Return (x, y) of the center of cell containing provided text 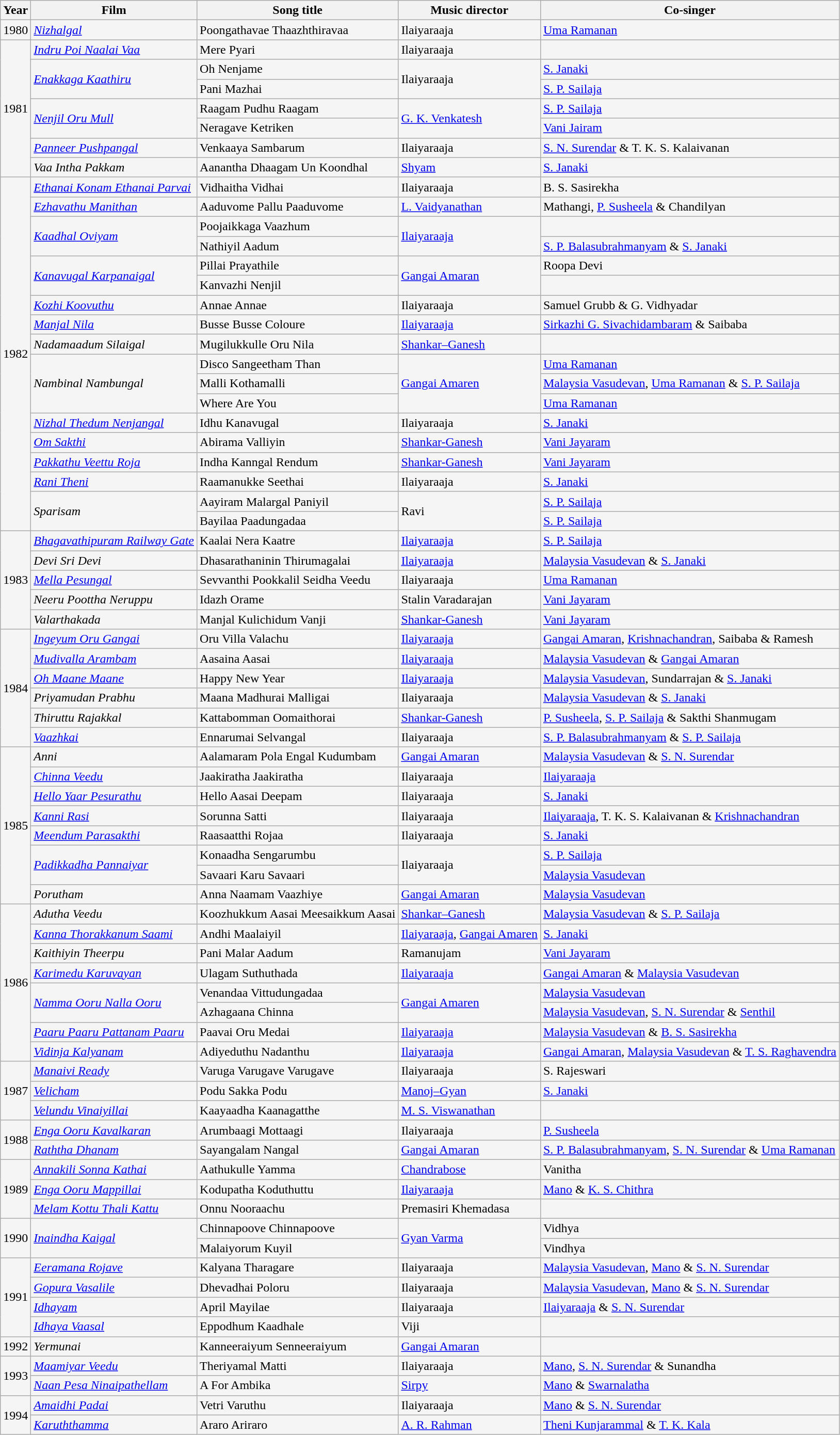
Music director (470, 10)
Kozhi Koovuthu (114, 305)
Ravi (470, 511)
Idazh Orame (298, 600)
Sparisam (114, 511)
Panneer Pushpangal (114, 148)
Dhasarathaninin Thirumagalai (298, 560)
Podu Sakka Podu (298, 1091)
Velicham (114, 1091)
Nenjil Oru Mull (114, 118)
Ingeyum Oru Gangai (114, 639)
Varuga Varugave Varugave (298, 1071)
Roopa Devi (689, 266)
Malaysia Vasudevan & S. P. Sailaja (689, 914)
Malaysia Vasudevan & B. S. Sasirekha (689, 1032)
Samuel Grubb & G. Vidhyadar (689, 305)
Ennarumai Selvangal (298, 737)
S. P. Balasubrahmanyam, S. N. Surendar & Uma Ramanan (689, 1150)
1992 (15, 1346)
Vaazhkai (114, 737)
Pani Malar Aadum (298, 953)
1985 (15, 825)
1981 (15, 108)
Gangai Amaran & Malaysia Vasudevan (689, 973)
Kaadhal Oviyam (114, 236)
Happy New Year (298, 678)
Vetri Varuthu (298, 1405)
Maana Madhurai Malligai (298, 698)
Kanna Thorakkanum Saami (114, 934)
1988 (15, 1140)
Malaysia Vasudevan, Sundarrajan & S. Janaki (689, 678)
Neeru Poottha Neruppu (114, 600)
Malaysia Vasudevan & Gangai Amaran (689, 659)
Disco Sangeetham Than (298, 364)
Raththa Dhanam (114, 1150)
Kaayaadha Kaanagatthe (298, 1110)
P. Susheela (689, 1130)
Vani Jairam (689, 128)
Gyan Varma (470, 1238)
Mugilukkulle Oru Nila (298, 344)
Maamiyar Veedu (114, 1366)
Theni Kunjarammal & T. K. Kala (689, 1425)
Idhayam (114, 1307)
Malaysia Vasudevan, S. N. Surendar & Senthil (689, 1012)
1993 (15, 1376)
Melam Kottu Thali Kattu (114, 1209)
G. K. Venkatesh (470, 118)
1989 (15, 1189)
Andhi Maalaiyil (298, 934)
Naan Pesa Ninaipathellam (114, 1385)
Bayilaa Paadungadaa (298, 521)
M. S. Viswanathan (470, 1110)
Venandaa Vittudungadaa (298, 993)
Jaakiratha Jaakiratha (298, 776)
Pani Mazhai (298, 89)
Nadamaadum Silaigal (114, 344)
Mano & Swarnalatha (689, 1385)
Savaari Karu Savaari (298, 875)
Poojaikkaga Vaazhum (298, 226)
Sorunna Satti (298, 816)
Sevvanthi Pookkalil Seidha Veedu (298, 580)
Manoj–Gyan (470, 1091)
L. Vaidyanathan (470, 206)
Malaysia Vasudevan, Uma Ramanan & S. P. Sailaja (689, 384)
Poongathavae Thaazhthiravaa (298, 30)
Annae Annae (298, 305)
1986 (15, 983)
Enga Ooru Mappillai (114, 1189)
Mano, S. N. Surendar & Sunandha (689, 1366)
A. R. Rahman (470, 1425)
Ethanai Konam Ethanai Parvai (114, 187)
Sayangalam Nangal (298, 1150)
Idhaya Vaasal (114, 1327)
Malaysia Vasudevan & S. N. Surendar (689, 757)
Paavai Oru Medai (298, 1032)
Abirama Valliyin (298, 442)
Theriyamal Matti (298, 1366)
Viji (470, 1327)
A For Ambika (298, 1385)
Vidinja Kalyanam (114, 1051)
Indha Kanngal Rendum (298, 462)
Manaivi Ready (114, 1071)
Vindhya (689, 1248)
Kaalai Nera Kaatre (298, 540)
Konaadha Sengarumbu (298, 855)
Rani Theni (114, 482)
Song title (298, 10)
Koozhukkum Aasai Meesaikkum Aasai (298, 914)
Raagam Pudhu Raagam (298, 108)
Ezhavathu Manithan (114, 206)
Year (15, 10)
Annakili Sonna Kathai (114, 1169)
Onnu Nooraachu (298, 1209)
S. P. Balasubrahmanyam & S. Janaki (689, 246)
Mathangi, P. Susheela & Chandilyan (689, 206)
Yermunai (114, 1346)
Manjal Kulichidum Vanji (298, 619)
Raamanukke Seethai (298, 482)
Pillai Prayathile (298, 266)
Namma Ooru Nalla Ooru (114, 1002)
Dhevadhai Poloru (298, 1287)
Oh Nenjame (298, 69)
Araro Ariraro (298, 1425)
Kalyana Tharagare (298, 1268)
Neragave Ketriken (298, 128)
Nizhal Thedum Nenjangal (114, 423)
Gangai Amaran, Malaysia Vasudevan & T. S. Raghavendra (689, 1051)
Arumbaagi Mottaagi (298, 1130)
Chinna Veedu (114, 776)
1984 (15, 688)
Busse Busse Coloure (298, 325)
S. N. Surendar & T. K. S. Kalaivanan (689, 148)
1987 (15, 1091)
Porutham (114, 895)
Paaru Paaru Pattanam Paaru (114, 1032)
P. Susheela, S. P. Sailaja & Sakthi Shanmugam (689, 717)
Raasaatthi Rojaa (298, 835)
Malli Kothamalli (298, 384)
Priyamudan Prabhu (114, 698)
Karuththamma (114, 1425)
Chinnapoove Chinnapoove (298, 1229)
S. Rajeswari (689, 1071)
Shyam (470, 167)
Om Sakthi (114, 442)
Kanneeraiyum Senneeraiyum (298, 1346)
1980 (15, 30)
Ramanujam (470, 953)
Mano & S. N. Surendar (689, 1405)
Chandrabose (470, 1169)
Manjal Nila (114, 325)
Premasiri Khemadasa (470, 1209)
Mano & K. S. Chithra (689, 1189)
Aayiram Malargal Paniyil (298, 501)
Eppodhum Kaadhale (298, 1327)
Gangai Amaran, Krishnachandran, Saibaba & Ramesh (689, 639)
Indru Poi Naalai Vaa (114, 50)
S. P. Balasubrahmanyam & S. P. Sailaja (689, 737)
Nambinal Nambungal (114, 384)
Kanavugal Karpanaigal (114, 276)
Anna Naamam Vaazhiye (298, 895)
Venkaaya Sambarum (298, 148)
Velundu Vinaiyillai (114, 1110)
Where Are You (298, 403)
Mere Pyari (298, 50)
1991 (15, 1297)
Stalin Varadarajan (470, 600)
1994 (15, 1415)
1983 (15, 580)
Vidhaitha Vidhai (298, 187)
Film (114, 10)
Karimedu Karuvayan (114, 973)
1990 (15, 1238)
Kanni Rasi (114, 816)
Ilaiyaraaja, Gangai Amaren (470, 934)
Ilaiyaraaja, T. K. S. Kalaivanan & Krishnachandran (689, 816)
Kodupatha Koduthuttu (298, 1189)
Sirkazhi G. Sivachidambaram & Saibaba (689, 325)
Adiyeduthu Nadanthu (298, 1051)
Amaidhi Padai (114, 1405)
Hello Yaar Pesurathu (114, 796)
1982 (15, 354)
Gopura Vasalile (114, 1287)
Aaduvome Pallu Paaduvome (298, 206)
Nathiyil Aadum (298, 246)
Inaindha Kaigal (114, 1238)
Ulagam Suthuthada (298, 973)
April Mayilae (298, 1307)
Thiruttu Rajakkal (114, 717)
Oru Villa Valachu (298, 639)
Kaithiyin Theerpu (114, 953)
Vidhya (689, 1229)
Hello Aasai Deepam (298, 796)
Devi Sri Devi (114, 560)
Meendum Parasakthi (114, 835)
Azhagaana Chinna (298, 1012)
Anni (114, 757)
Vanitha (689, 1169)
Nizhalgal (114, 30)
Mella Pesungal (114, 580)
Ilaiyaraaja & S. N. Surendar (689, 1307)
Eeramana Rojave (114, 1268)
Malaiyorum Kuyil (298, 1248)
B. S. Sasirekha (689, 187)
Sirpy (470, 1385)
Co-singer (689, 10)
Kanvazhi Nenjil (298, 285)
Mudivalla Arambam (114, 659)
Adutha Veedu (114, 914)
Bhagavathipuram Railway Gate (114, 540)
Aalamaram Pola Engal Kudumbam (298, 757)
Aanantha Dhaagam Un Koondhal (298, 167)
Oh Maane Maane (114, 678)
Valarthakada (114, 619)
Pakkathu Veettu Roja (114, 462)
Aathukulle Yamma (298, 1169)
Enga Ooru Kavalkaran (114, 1130)
Vaa Intha Pakkam (114, 167)
Kattabomman Oomaithorai (298, 717)
Aasaina Aasai (298, 659)
Idhu Kanavugal (298, 423)
Padikkadha Pannaiyar (114, 865)
Enakkaga Kaathiru (114, 79)
